Identify which cell holds the provided text, then report its [x, y] central coordinate. 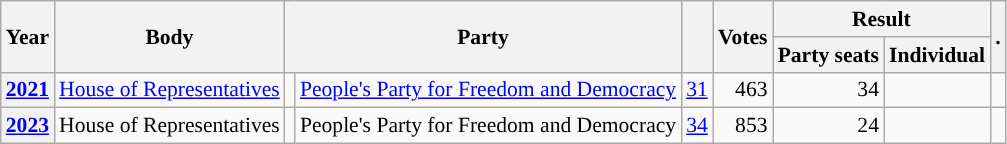
2023 [28, 126]
Individual [937, 55]
2021 [28, 90]
Body [170, 36]
31 [697, 90]
24 [828, 126]
853 [743, 126]
Year [28, 36]
. [998, 36]
Party [483, 36]
463 [743, 90]
Votes [743, 36]
Result [882, 19]
Party seats [828, 55]
